Locate the cell with the specified text and output its [X, Y] center coordinate. 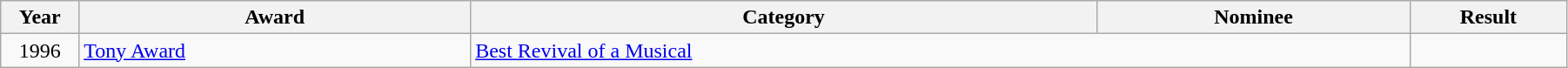
Category [784, 17]
Tony Award [275, 51]
Nominee [1254, 17]
1996 [40, 51]
Best Revival of a Musical [941, 51]
Year [40, 17]
Result [1488, 17]
Award [275, 17]
